Search for the cell housing the specified text and yield its [x, y] center coordinate. 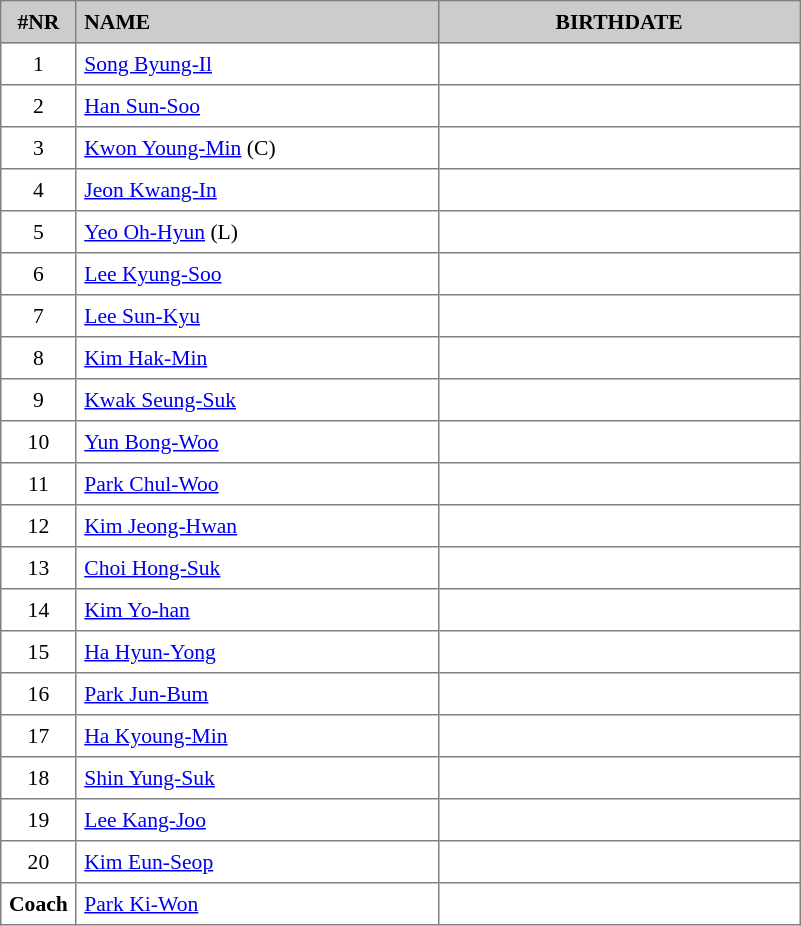
15 [38, 652]
Kwak Seung-Suk [257, 400]
Kwon Young-Min (C) [257, 148]
1 [38, 64]
Park Ki-Won [257, 904]
Kim Jeong-Hwan [257, 526]
Han Sun-Soo [257, 106]
3 [38, 148]
NAME [257, 22]
Yun Bong-Woo [257, 442]
16 [38, 694]
Lee Kang-Joo [257, 820]
Song Byung-Il [257, 64]
Ha Kyoung-Min [257, 736]
Park Chul-Woo [257, 484]
10 [38, 442]
Kim Eun-Seop [257, 862]
18 [38, 778]
7 [38, 316]
8 [38, 358]
9 [38, 400]
12 [38, 526]
Lee Kyung-Soo [257, 274]
14 [38, 610]
Yeo Oh-Hyun (L) [257, 232]
Jeon Kwang-In [257, 190]
20 [38, 862]
5 [38, 232]
Lee Sun-Kyu [257, 316]
Ha Hyun-Yong [257, 652]
2 [38, 106]
11 [38, 484]
BIRTHDATE [619, 22]
#NR [38, 22]
Choi Hong-Suk [257, 568]
17 [38, 736]
13 [38, 568]
19 [38, 820]
Coach [38, 904]
6 [38, 274]
4 [38, 190]
Park Jun-Bum [257, 694]
Kim Yo-han [257, 610]
Kim Hak-Min [257, 358]
Shin Yung-Suk [257, 778]
